Provide the [X, Y] coordinate of the cell's center where the given text is located.  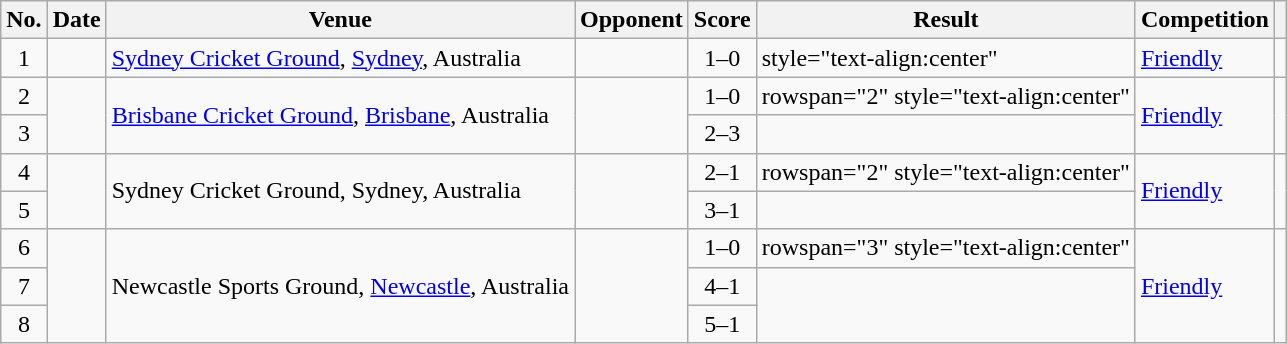
Date [76, 20]
Newcastle Sports Ground, Newcastle, Australia [340, 286]
2–3 [722, 134]
4 [24, 172]
4–1 [722, 286]
Venue [340, 20]
3–1 [722, 210]
Result [946, 20]
Competition [1204, 20]
Score [722, 20]
2–1 [722, 172]
No. [24, 20]
3 [24, 134]
6 [24, 248]
style="text-align:center" [946, 58]
2 [24, 96]
8 [24, 324]
7 [24, 286]
Brisbane Cricket Ground, Brisbane, Australia [340, 115]
5–1 [722, 324]
rowspan="3" style="text-align:center" [946, 248]
5 [24, 210]
Opponent [631, 20]
1 [24, 58]
